Pinpoint the cell where the given text exists, returning its (X, Y) midpoint coordinate. 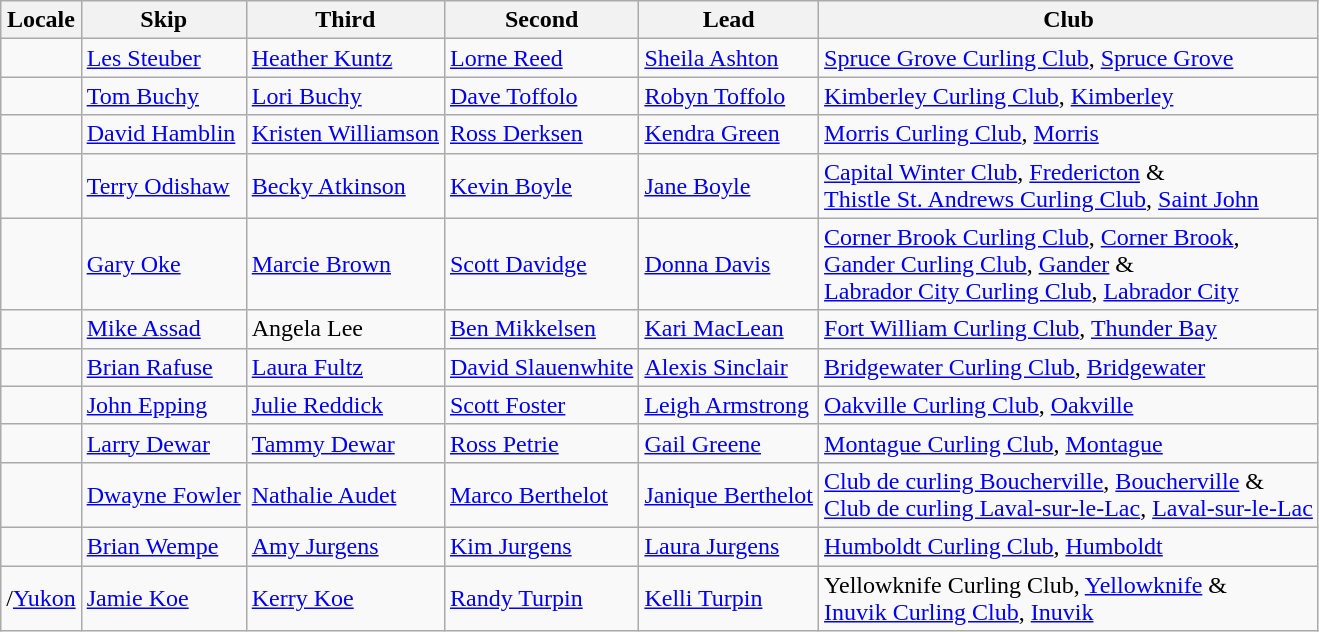
Humboldt Curling Club, Humboldt (1069, 546)
Gail Greene (729, 443)
Kari MacLean (729, 329)
Kendra Green (729, 134)
John Epping (164, 405)
Kelli Turpin (729, 598)
David Hamblin (164, 134)
Kerry Koe (345, 598)
Skip (164, 20)
Kimberley Curling Club, Kimberley (1069, 96)
Sheila Ashton (729, 58)
Dwayne Fowler (164, 494)
Terry Odishaw (164, 186)
Leigh Armstrong (729, 405)
Nathalie Audet (345, 494)
Kevin Boyle (541, 186)
Marco Berthelot (541, 494)
Donna Davis (729, 264)
Angela Lee (345, 329)
Mike Assad (164, 329)
Scott Foster (541, 405)
Spruce Grove Curling Club, Spruce Grove (1069, 58)
Ross Derksen (541, 134)
Jane Boyle (729, 186)
Club (1069, 20)
Gary Oke (164, 264)
Laura Jurgens (729, 546)
Kim Jurgens (541, 546)
Locale (41, 20)
Capital Winter Club, Fredericton & Thistle St. Andrews Curling Club, Saint John (1069, 186)
Brian Rafuse (164, 367)
Montague Curling Club, Montague (1069, 443)
Julie Reddick (345, 405)
Laura Fultz (345, 367)
Lori Buchy (345, 96)
Randy Turpin (541, 598)
Kristen Williamson (345, 134)
Tammy Dewar (345, 443)
Les Steuber (164, 58)
Heather Kuntz (345, 58)
Club de curling Boucherville, Boucherville & Club de curling Laval-sur-le-Lac, Laval-sur-le-Lac (1069, 494)
Alexis Sinclair (729, 367)
Ross Petrie (541, 443)
Scott Davidge (541, 264)
Lorne Reed (541, 58)
Corner Brook Curling Club, Corner Brook, Gander Curling Club, Gander & Labrador City Curling Club, Labrador City (1069, 264)
Fort William Curling Club, Thunder Bay (1069, 329)
Bridgewater Curling Club, Bridgewater (1069, 367)
Yellowknife Curling Club, Yellowknife & Inuvik Curling Club, Inuvik (1069, 598)
Ben Mikkelsen (541, 329)
Oakville Curling Club, Oakville (1069, 405)
Robyn Toffolo (729, 96)
Morris Curling Club, Morris (1069, 134)
Lead (729, 20)
Third (345, 20)
Brian Wempe (164, 546)
Jamie Koe (164, 598)
Second (541, 20)
Tom Buchy (164, 96)
Larry Dewar (164, 443)
/Yukon (41, 598)
Marcie Brown (345, 264)
Dave Toffolo (541, 96)
Janique Berthelot (729, 494)
David Slauenwhite (541, 367)
Amy Jurgens (345, 546)
Becky Atkinson (345, 186)
